For the text-containing cell, return its midpoint in (x, y) coordinate format. 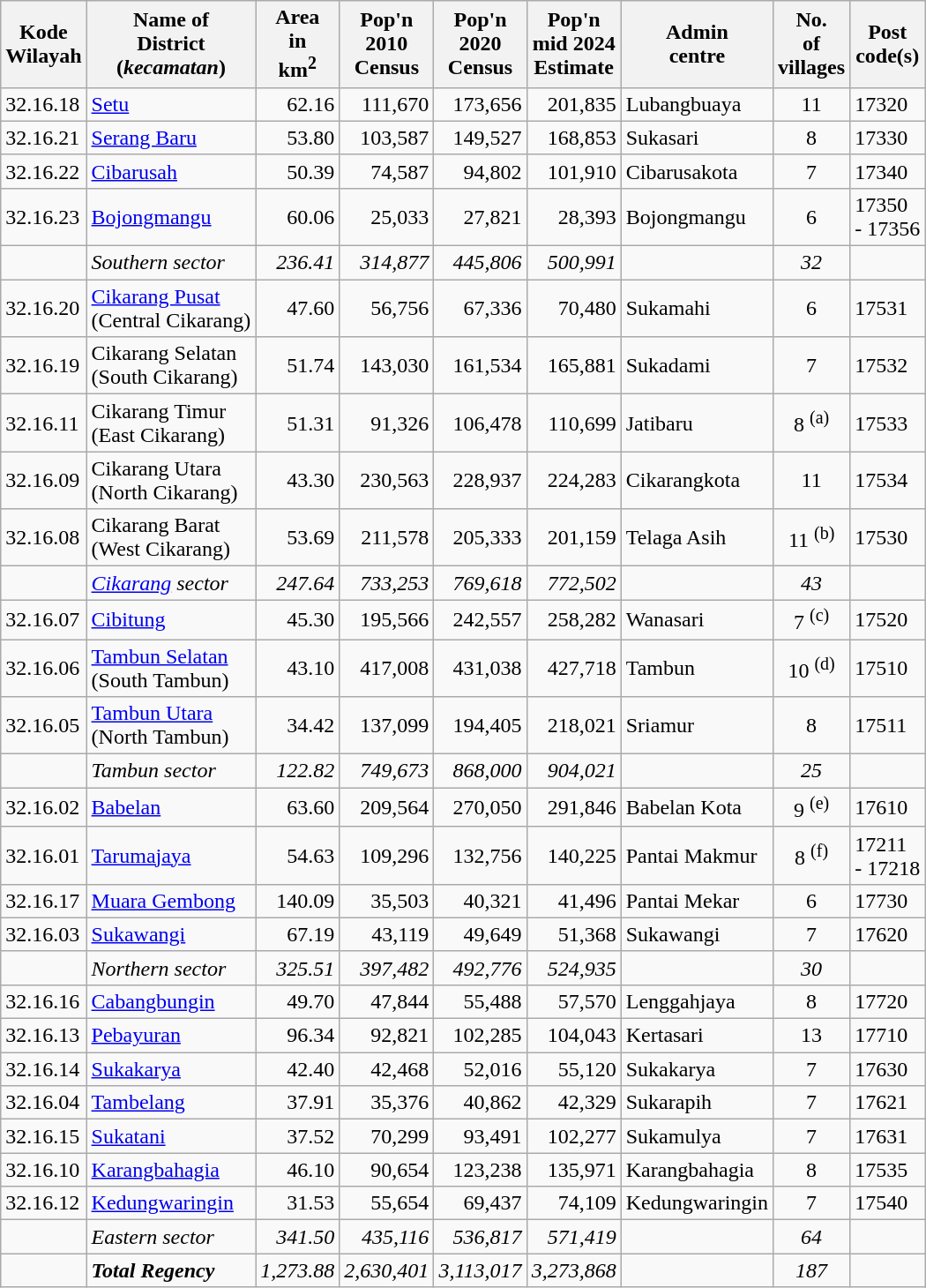
Cikarang Timur (East Cikarang) (171, 423)
Cikarang Barat (West Cikarang) (171, 538)
205,333 (480, 538)
Northern sector (171, 968)
31.53 (298, 1203)
111,670 (386, 104)
Pop'n 2010Census (386, 44)
17535 (887, 1170)
536,817 (480, 1237)
17520 (887, 619)
32.16.13 (44, 1036)
32.16.04 (44, 1103)
32.16.19 (44, 365)
Cibarusah (171, 171)
Cikarang Selatan (South Cikarang) (171, 365)
32.16.06 (44, 669)
32.16.18 (44, 104)
Sukarapih (697, 1103)
Pantai Mekar (697, 901)
17621 (887, 1103)
500,991 (573, 263)
Pebayuran (171, 1036)
749,673 (386, 771)
53.69 (298, 538)
32.16.15 (44, 1136)
43.30 (298, 480)
Telaga Asih (697, 538)
Sukamahi (697, 309)
149,527 (480, 138)
Sukatani (171, 1136)
93,491 (480, 1136)
122.82 (298, 771)
40,862 (480, 1103)
201,835 (573, 104)
341.50 (298, 1237)
17710 (887, 1036)
445,806 (480, 263)
49,649 (480, 934)
62.16 (298, 104)
70,299 (386, 1136)
Name of District(kecamatan) (171, 44)
25 (811, 771)
524,935 (573, 968)
17720 (887, 1002)
32.16.14 (44, 1069)
70,480 (573, 309)
Pop'n 2020Census (480, 44)
27,821 (480, 217)
Tambun Selatan (South Tambun) (171, 669)
571,419 (573, 1237)
492,776 (480, 968)
17530 (887, 538)
17350- 17356 (887, 217)
325.51 (298, 968)
32.16.22 (44, 171)
No. of villages (811, 44)
Kertasari (697, 1036)
41,496 (573, 901)
Tambun sector (171, 771)
435,116 (386, 1237)
32.16.05 (44, 725)
11 (b) (811, 538)
67.19 (298, 934)
Pantai Makmur (697, 856)
94,802 (480, 171)
74,109 (573, 1203)
53.80 (298, 138)
143,030 (386, 365)
Cikarang Pusat (Central Cikarang) (171, 309)
Babelan (171, 808)
Cikarangkota (697, 480)
60.06 (298, 217)
32.16.01 (44, 856)
Jatibaru (697, 423)
17540 (887, 1203)
64 (811, 1237)
8 (f) (811, 856)
17320 (887, 104)
8 (a) (811, 423)
49.70 (298, 1002)
230,563 (386, 480)
Serang Baru (171, 138)
17620 (887, 934)
Cikarang sector (171, 583)
17511 (887, 725)
17610 (887, 808)
74,587 (386, 171)
32.16.09 (44, 480)
Eastern sector (171, 1237)
Total Regency (171, 1270)
3,113,017 (480, 1270)
Lubangbuaya (697, 104)
Areain km2 (298, 44)
7 (c) (811, 619)
9 (e) (811, 808)
140.09 (298, 901)
218,021 (573, 725)
17211- 17218 (887, 856)
56,756 (386, 309)
314,877 (386, 263)
123,238 (480, 1170)
132,756 (480, 856)
194,405 (480, 725)
47.60 (298, 309)
37.91 (298, 1103)
247.64 (298, 583)
110,699 (573, 423)
Southern sector (171, 263)
67,336 (480, 309)
135,971 (573, 1170)
772,502 (573, 583)
17533 (887, 423)
Cikarang Utara (North Cikarang) (171, 480)
63.60 (298, 808)
Sukasari (697, 138)
17730 (887, 901)
17531 (887, 309)
28,393 (573, 217)
92,821 (386, 1036)
45.30 (298, 619)
168,853 (573, 138)
30 (811, 968)
187 (811, 1270)
35,376 (386, 1103)
55,654 (386, 1203)
32.16.08 (44, 538)
397,482 (386, 968)
104,043 (573, 1036)
165,881 (573, 365)
270,050 (480, 808)
17330 (887, 138)
42,329 (573, 1103)
161,534 (480, 365)
13 (811, 1036)
32.16.11 (44, 423)
103,587 (386, 138)
137,099 (386, 725)
Postcode(s) (887, 44)
43 (811, 583)
51.31 (298, 423)
Admincentre (697, 44)
427,718 (573, 669)
Cabangbungin (171, 1002)
109,296 (386, 856)
32.16.10 (44, 1170)
10 (d) (811, 669)
32.16.20 (44, 309)
54.63 (298, 856)
40,321 (480, 901)
69,437 (480, 1203)
Wanasari (697, 619)
102,277 (573, 1136)
3,273,868 (573, 1270)
51,368 (573, 934)
17534 (887, 480)
17340 (887, 171)
32.16.03 (44, 934)
32.16.21 (44, 138)
228,937 (480, 480)
Kode Wilayah (44, 44)
42,468 (386, 1069)
Pop'n mid 2024Estimate (573, 44)
Muara Gembong (171, 901)
Lenggahjaya (697, 1002)
32 (811, 263)
91,326 (386, 423)
55,488 (480, 1002)
51.74 (298, 365)
42.40 (298, 1069)
236.41 (298, 263)
32.16.17 (44, 901)
Tambun Utara (North Tambun) (171, 725)
258,282 (573, 619)
17631 (887, 1136)
96.34 (298, 1036)
209,564 (386, 808)
32.16.23 (44, 217)
35,503 (386, 901)
417,008 (386, 669)
34.42 (298, 725)
Cibitung (171, 619)
291,846 (573, 808)
50.39 (298, 171)
173,656 (480, 104)
46.10 (298, 1170)
868,000 (480, 771)
769,618 (480, 583)
Tarumajaya (171, 856)
106,478 (480, 423)
195,566 (386, 619)
57,570 (573, 1002)
224,283 (573, 480)
47,844 (386, 1002)
32.16.12 (44, 1203)
101,910 (573, 171)
17630 (887, 1069)
25,033 (386, 217)
17510 (887, 669)
Cibarusakota (697, 171)
431,038 (480, 669)
32.16.16 (44, 1002)
242,557 (480, 619)
37.52 (298, 1136)
43,119 (386, 934)
32.16.07 (44, 619)
Babelan Kota (697, 808)
1,273.88 (298, 1270)
201,159 (573, 538)
Tambun (697, 669)
55,120 (573, 1069)
904,021 (573, 771)
17532 (887, 365)
211,578 (386, 538)
Sriamur (697, 725)
Sukadami (697, 365)
102,285 (480, 1036)
52,016 (480, 1069)
Sukamulya (697, 1136)
32.16.02 (44, 808)
Setu (171, 104)
Tambelang (171, 1103)
2,630,401 (386, 1270)
43.10 (298, 669)
733,253 (386, 583)
90,654 (386, 1170)
140,225 (573, 856)
